Extract the (x, y) coordinate from the center of the cell holding the provided text.  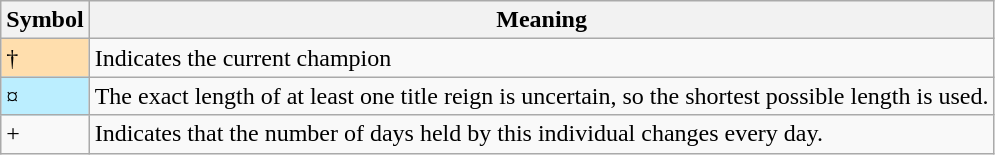
Meaning (542, 20)
Symbol (45, 20)
Indicates the current champion (542, 58)
† (45, 58)
Indicates that the number of days held by this individual changes every day. (542, 134)
+ (45, 134)
The exact length of at least one title reign is uncertain, so the shortest possible length is used. (542, 96)
¤ (45, 96)
